Scan for the cell matching the given text and deliver its (x, y) coordinate at center. 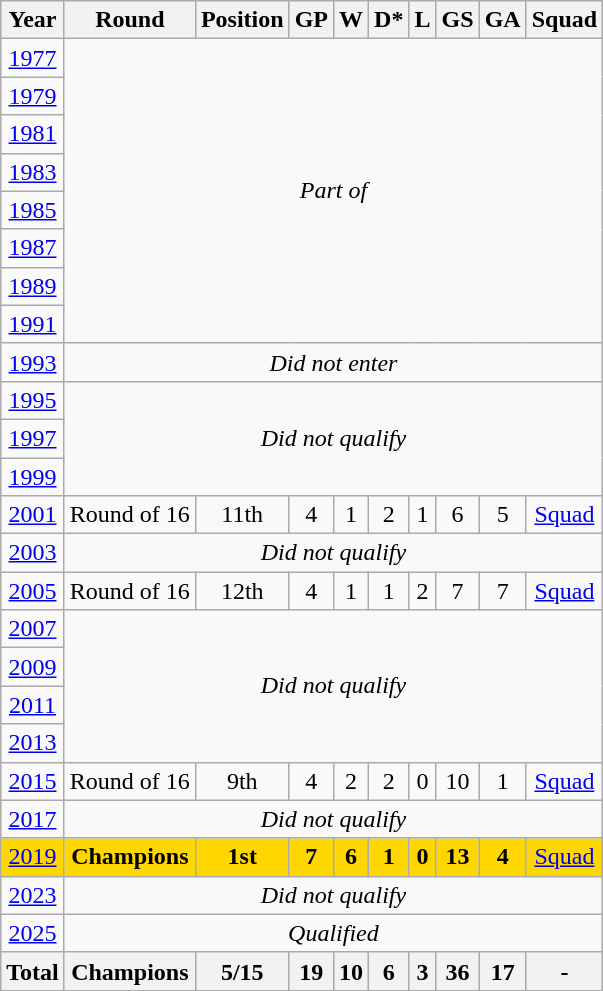
36 (458, 971)
3 (422, 971)
Part of (333, 191)
L (422, 20)
Position (242, 20)
2023 (33, 895)
12th (242, 591)
2007 (33, 629)
9th (242, 781)
2009 (33, 667)
Did not enter (333, 362)
1st (242, 857)
2019 (33, 857)
2003 (33, 553)
1985 (33, 210)
19 (311, 971)
Year (33, 20)
2001 (33, 515)
2005 (33, 591)
1993 (33, 362)
5/15 (242, 971)
2013 (33, 743)
11th (242, 515)
1997 (33, 438)
1999 (33, 477)
GP (311, 20)
GS (458, 20)
1983 (33, 172)
2025 (33, 933)
17 (502, 971)
1987 (33, 248)
2017 (33, 819)
5 (502, 515)
2015 (33, 781)
2011 (33, 705)
D* (389, 20)
1981 (33, 134)
W (350, 20)
13 (458, 857)
- (564, 971)
1979 (33, 96)
GA (502, 20)
Total (33, 971)
1989 (33, 286)
1995 (33, 400)
1991 (33, 324)
Round (130, 20)
Qualified (333, 933)
1977 (33, 58)
